Search for the cell housing the specified text and yield its (X, Y) center coordinate. 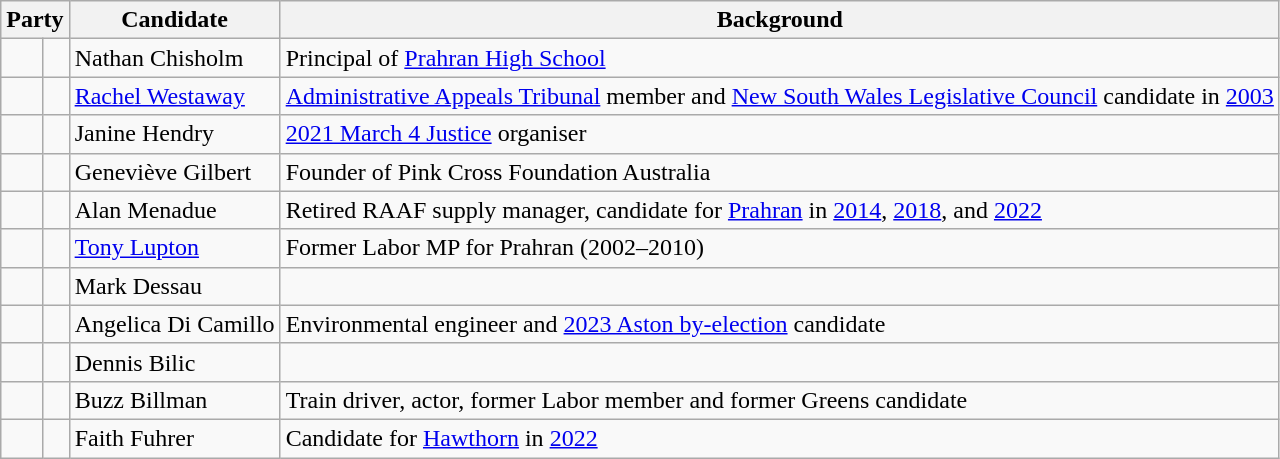
Faith Fuhrer (174, 438)
Candidate for Hawthorn in 2022 (780, 438)
Former Labor MP for Prahran (2002–2010) (780, 248)
Environmental engineer and 2023 Aston by-election candidate (780, 324)
Background (780, 20)
Administrative Appeals Tribunal member and New South Wales Legislative Council candidate in 2003 (780, 96)
Janine Hendry (174, 134)
Buzz Billman (174, 400)
Founder of Pink Cross Foundation Australia (780, 172)
Nathan Chisholm (174, 58)
Candidate (174, 20)
Mark Dessau (174, 286)
2021 March 4 Justice organiser (780, 134)
Rachel Westaway (174, 96)
Party (35, 20)
Alan Menadue (174, 210)
Principal of Prahran High School (780, 58)
Dennis Bilic (174, 362)
Train driver, actor, former Labor member and former Greens candidate (780, 400)
Geneviève Gilbert (174, 172)
Retired RAAF supply manager, candidate for Prahran in 2014, 2018, and 2022 (780, 210)
Tony Lupton (174, 248)
Angelica Di Camillo (174, 324)
